Find where the given text appears and provide that cell's center as [X, Y] coordinate. 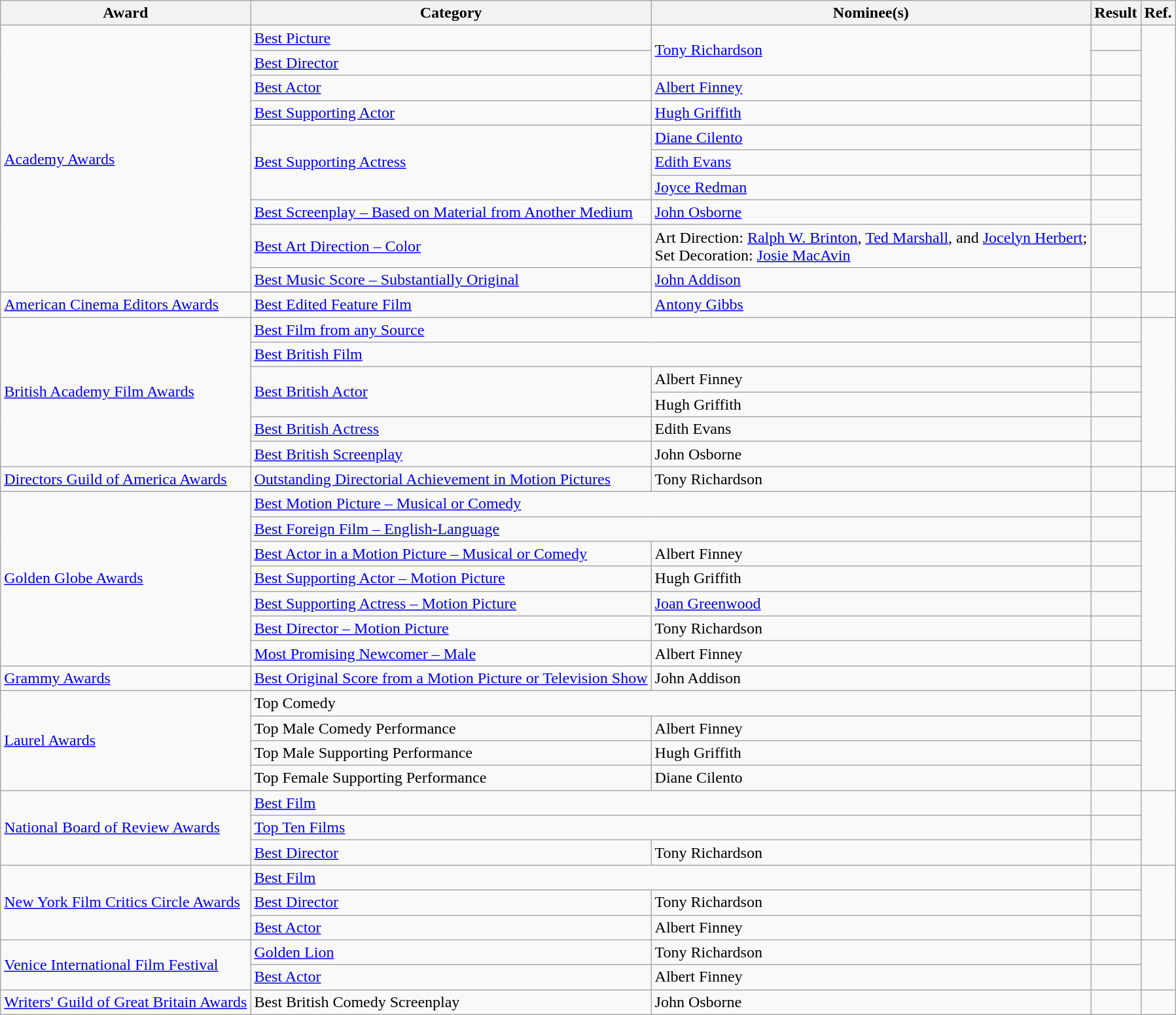
Best Art Direction – Color [451, 246]
Best Supporting Actress – Motion Picture [451, 603]
New York Film Critics Circle Awards [126, 902]
Best Supporting Actor – Motion Picture [451, 579]
British Academy Film Awards [126, 391]
Grammy Awards [126, 678]
Nominee(s) [871, 13]
Antony Gibbs [871, 304]
Most Promising Newcomer – Male [451, 653]
Best British Actor [451, 392]
Academy Awards [126, 159]
Category [451, 13]
Top Male Comedy Performance [451, 728]
Best Edited Feature Film [451, 304]
Best Screenplay – Based on Material from Another Medium [451, 212]
Award [126, 13]
Best Original Score from a Motion Picture or Television Show [451, 678]
Ref. [1158, 13]
Art Direction: Ralph W. Brinton, Ted Marshall, and Jocelyn Herbert; Set Decoration: Josie MacAvin [871, 246]
Best Foreign Film – English-Language [671, 529]
Best British Comedy Screenplay [451, 1002]
Top Ten Films [671, 828]
National Board of Review Awards [126, 828]
Best British Screenplay [451, 454]
Laurel Awards [126, 740]
Top Male Supporting Performance [451, 753]
Best Music Score – Substantially Original [451, 279]
Top Comedy [671, 703]
Directors Guild of America Awards [126, 479]
Top Female Supporting Performance [451, 778]
Best Actor in a Motion Picture – Musical or Comedy [451, 554]
Outstanding Directorial Achievement in Motion Pictures [451, 479]
Best Film from any Source [671, 329]
American Cinema Editors Awards [126, 304]
Golden Globe Awards [126, 579]
Best Motion Picture – Musical or Comedy [671, 504]
Joyce Redman [871, 187]
Best British Actress [451, 429]
Golden Lion [451, 952]
Venice International Film Festival [126, 965]
Result [1116, 13]
Best Director – Motion Picture [451, 628]
Best Picture [451, 38]
Best British Film [671, 355]
Best Supporting Actor [451, 113]
Joan Greenwood [871, 603]
Writers' Guild of Great Britain Awards [126, 1002]
Best Supporting Actress [451, 162]
